Search for the cell housing the specified text and yield its [x, y] center coordinate. 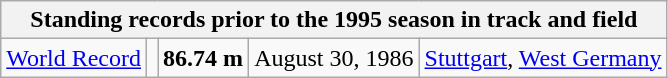
Standing records prior to the 1995 season in track and field [334, 20]
August 30, 1986 [334, 58]
86.74 m [204, 58]
Stuttgart, West Germany [543, 58]
World Record [74, 58]
